Return (X, Y) of the center of cell containing provided text 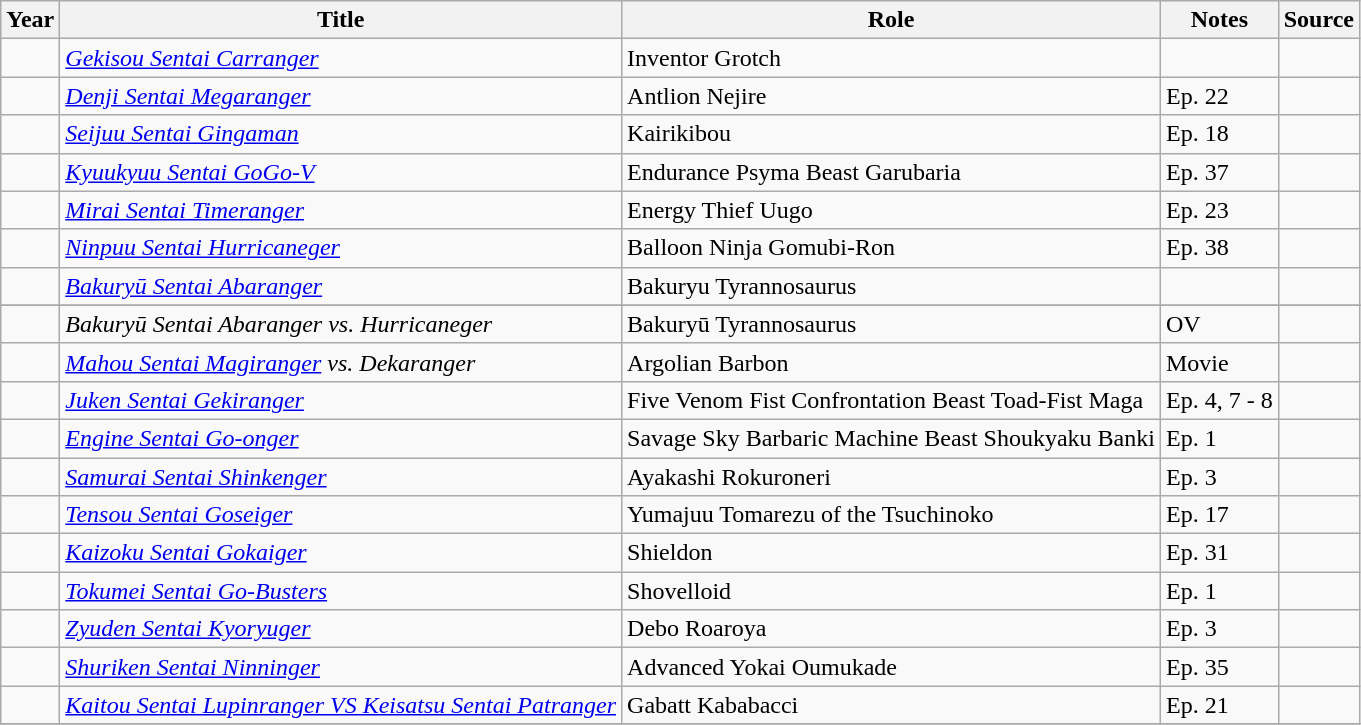
Ep. 23 (1219, 210)
Ep. 17 (1219, 515)
Gabatt Kababacci (892, 705)
Mirai Sentai Timeranger (341, 210)
Inventor Grotch (892, 58)
Ep. 22 (1219, 96)
Bakuryū Tyrannosaurus (892, 324)
Bakuryū Sentai Abaranger (341, 286)
Energy Thief Uugo (892, 210)
Antlion Nejire (892, 96)
Kyuukyuu Sentai GoGo-V (341, 172)
Argolian Barbon (892, 362)
Ep. 31 (1219, 553)
Shuriken Sentai Ninninger (341, 667)
Tensou Sentai Goseiger (341, 515)
Engine Sentai Go-onger (341, 438)
Seijuu Sentai Gingaman (341, 134)
Ep. 21 (1219, 705)
Shovelloid (892, 591)
Title (341, 20)
Debo Roaroya (892, 629)
Bakuryu Tyrannosaurus (892, 286)
Year (30, 20)
Balloon Ninja Gomubi-Ron (892, 248)
Five Venom Fist Confrontation Beast Toad-Fist Maga (892, 400)
Ep. 37 (1219, 172)
Tokumei Sentai Go-Busters (341, 591)
Advanced Yokai Oumukade (892, 667)
Bakuryū Sentai Abaranger vs. Hurricaneger (341, 324)
Source (1318, 20)
Zyuden Sentai Kyoryuger (341, 629)
Ayakashi Rokuroneri (892, 477)
Juken Sentai Gekiranger (341, 400)
Ep. 38 (1219, 248)
Endurance Psyma Beast Garubaria (892, 172)
Savage Sky Barbaric Machine Beast Shoukyaku Banki (892, 438)
Mahou Sentai Magiranger vs. Dekaranger (341, 362)
Denji Sentai Megaranger (341, 96)
Gekisou Sentai Carranger (341, 58)
Ep. 4, 7 - 8 (1219, 400)
Kaizoku Sentai Gokaiger (341, 553)
Kairikibou (892, 134)
Yumajuu Tomarezu of the Tsuchinoko (892, 515)
Samurai Sentai Shinkenger (341, 477)
Ep. 35 (1219, 667)
Ninpuu Sentai Hurricaneger (341, 248)
Shieldon (892, 553)
Role (892, 20)
Kaitou Sentai Lupinranger VS Keisatsu Sentai Patranger (341, 705)
Movie (1219, 362)
Notes (1219, 20)
OV (1219, 324)
Ep. 18 (1219, 134)
